From the cell containing the given text, extract its center point as [x, y] coordinate. 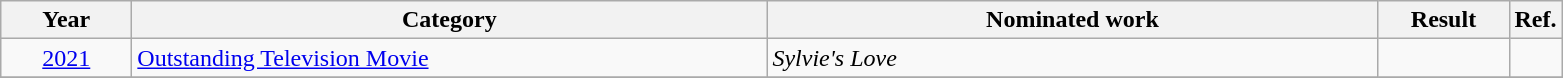
Category [450, 20]
Ref. [1536, 20]
2021 [66, 58]
Year [66, 20]
Nominated work [1072, 20]
Sylvie's Love [1072, 58]
Result [1444, 20]
Outstanding Television Movie [450, 58]
